Find where the given text appears and provide that cell's center as [x, y] coordinate. 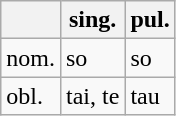
tai, te [92, 96]
obl. [31, 96]
sing. [92, 20]
pul. [150, 20]
tau [150, 96]
nom. [31, 58]
